Provide the [x, y] coordinate of the cell's center where the given text is located.  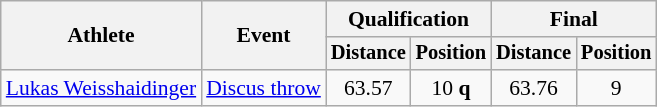
Final [574, 19]
Athlete [101, 36]
10 q [451, 88]
Event [264, 36]
Qualification [408, 19]
Discus throw [264, 88]
9 [616, 88]
63.76 [534, 88]
63.57 [368, 88]
Lukas Weisshaidinger [101, 88]
